From the cell containing the given text, extract its center point as (X, Y) coordinate. 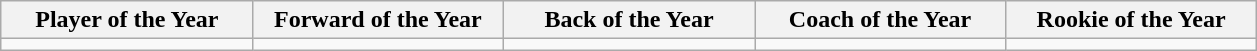
Player of the Year (126, 20)
Rookie of the Year (1132, 20)
Forward of the Year (378, 20)
Coach of the Year (880, 20)
Back of the Year (628, 20)
